Extract the (X, Y) coordinate from the center of the cell holding the provided text.  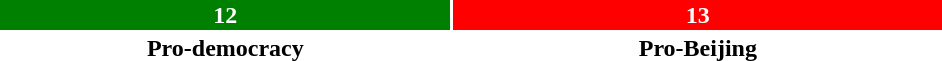
12 (226, 15)
13 (698, 15)
